Return [X, Y] of the center of cell containing provided text 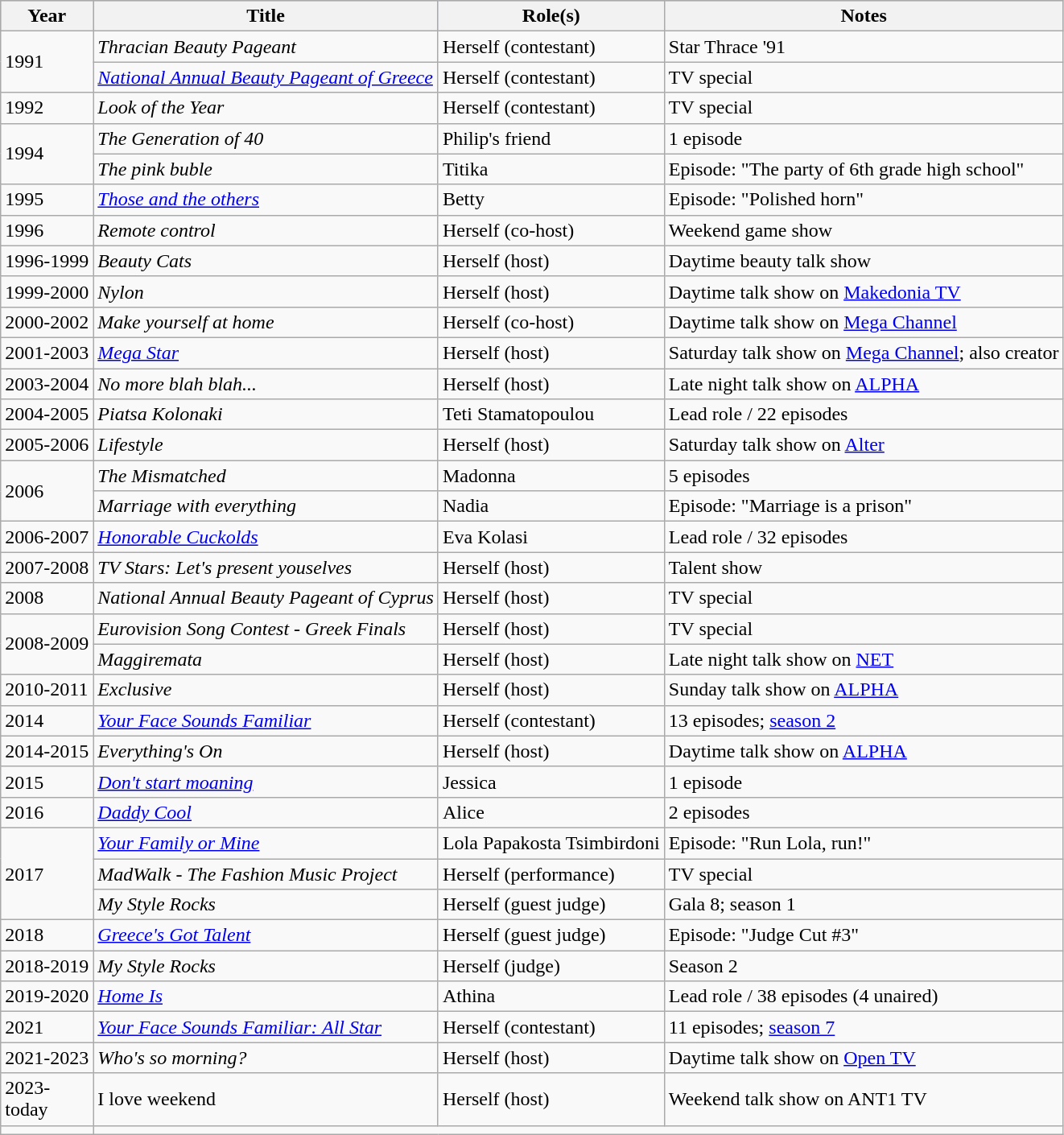
Marriage with everything [266, 506]
The Generation of 40 [266, 138]
Don't start moaning [266, 782]
2008-2009 [47, 644]
Honorable Cuckolds [266, 537]
Sunday talk show on ALPHA [864, 690]
Saturday talk show on Alter [864, 445]
MadWalk - The Fashion Music Project [266, 873]
Herself (judge) [551, 966]
Teti Stamatopoulou [551, 415]
Weekend game show [864, 230]
Athina [551, 997]
2 episodes [864, 812]
Remote control [266, 230]
2021-2023 [47, 1058]
2015 [47, 782]
2003-2004 [47, 384]
Eurovision Song Contest - Greek Finals [266, 629]
2019-2020 [47, 997]
I love weekend [266, 1100]
Talent show [864, 567]
2004-2005 [47, 415]
11 episodes; season 7 [864, 1027]
The Mismatched [266, 476]
Episode: "Marriage is a prison" [864, 506]
Star Thrace '91 [864, 47]
2010-2011 [47, 690]
Episode: "Run Lola, run!" [864, 843]
Lifestyle [266, 445]
Piatsa Kolonaki [266, 415]
Episode: "Polished horn" [864, 200]
Beauty Cats [266, 261]
Episode: "Judge Cut #3" [864, 935]
Notes [864, 16]
1994 [47, 154]
TV Stars: Let's present youselves [266, 567]
5 episodes [864, 476]
Thracian Beauty Pageant [266, 47]
2007-2008 [47, 567]
The pink buble [266, 169]
Look of the Year [266, 108]
Who's so morning? [266, 1058]
Those and the others [266, 200]
1996-1999 [47, 261]
Madonna [551, 476]
1999-2000 [47, 291]
1992 [47, 108]
Philip's friend [551, 138]
2008 [47, 598]
1996 [47, 230]
Alice [551, 812]
Nadia [551, 506]
2018 [47, 935]
Weekend talk show on ANT1 TV [864, 1100]
No more blah blah... [266, 384]
Daddy Cool [266, 812]
13 episodes; season 2 [864, 720]
Exclusive [266, 690]
Episode: "The party of 6th grade high school" [864, 169]
Saturday talk show on Mega Channel; also creator [864, 353]
Home Is [266, 997]
Everything's On [266, 751]
Greece's Got Talent [266, 935]
2006-2007 [47, 537]
2006 [47, 491]
Daytime talk show on ALPHA [864, 751]
Titika [551, 169]
Title [266, 16]
2014 [47, 720]
National Annual Beauty Pageant of Cyprus [266, 598]
2000-2002 [47, 322]
Lead role / 38 episodes (4 unaired) [864, 997]
Late night talk show on ALPHA [864, 384]
2021 [47, 1027]
Mega Star [266, 353]
1991 [47, 62]
2017 [47, 873]
Season 2 [864, 966]
Your Face Sounds Familiar [266, 720]
2001-2003 [47, 353]
2018-2019 [47, 966]
Jessica [551, 782]
Maggiremata [266, 659]
2014-2015 [47, 751]
Lead role / 32 episodes [864, 537]
Late night talk show on NET [864, 659]
Eva Kolasi [551, 537]
1995 [47, 200]
Herself (performance) [551, 873]
Daytime talk show on Open TV [864, 1058]
2016 [47, 812]
National Annual Beauty Pageant of Greece [266, 77]
2005-2006 [47, 445]
Daytime beauty talk show [864, 261]
Lola Papakosta Tsimbirdoni [551, 843]
Daytime talk show on Makedonia TV [864, 291]
Your Face Sounds Familiar: All Star [266, 1027]
Betty [551, 200]
Make yourself at home [266, 322]
Role(s) [551, 16]
Nylon [266, 291]
Daytime talk show on Mega Channel [864, 322]
Gala 8; season 1 [864, 905]
Lead role / 22 episodes [864, 415]
Year [47, 16]
2023-today [47, 1100]
Your Family or Mine [266, 843]
